Return [X, Y] of the center of cell containing provided text 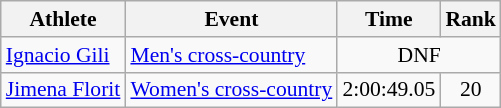
Rank [470, 19]
Women's cross-country [231, 90]
Event [231, 19]
Ignacio Gili [64, 55]
Jimena Florit [64, 90]
DNF [419, 55]
20 [470, 90]
2:00:49.05 [388, 90]
Men's cross-country [231, 55]
Athlete [64, 19]
Time [388, 19]
